Return [X, Y] of the center of cell containing provided text 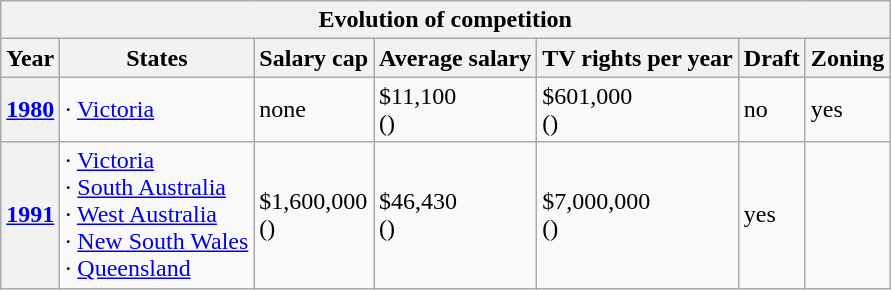
States [157, 58]
Salary cap [314, 58]
Year [30, 58]
$601,000() [638, 110]
$46,430() [456, 215]
· Victoria [157, 110]
Average salary [456, 58]
Evolution of competition [446, 20]
no [772, 110]
$1,600,000() [314, 215]
1980 [30, 110]
1991 [30, 215]
$7,000,000() [638, 215]
TV rights per year [638, 58]
none [314, 110]
Zoning [847, 58]
· Victoria· South Australia· West Australia· New South Wales· Queensland [157, 215]
$11,100() [456, 110]
Draft [772, 58]
